Search for the cell housing the specified text and yield its [X, Y] center coordinate. 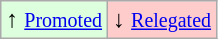
↑ Promoted [54, 20]
↓ Relegated [162, 20]
